Identify which cell holds the provided text, then report its [X, Y] central coordinate. 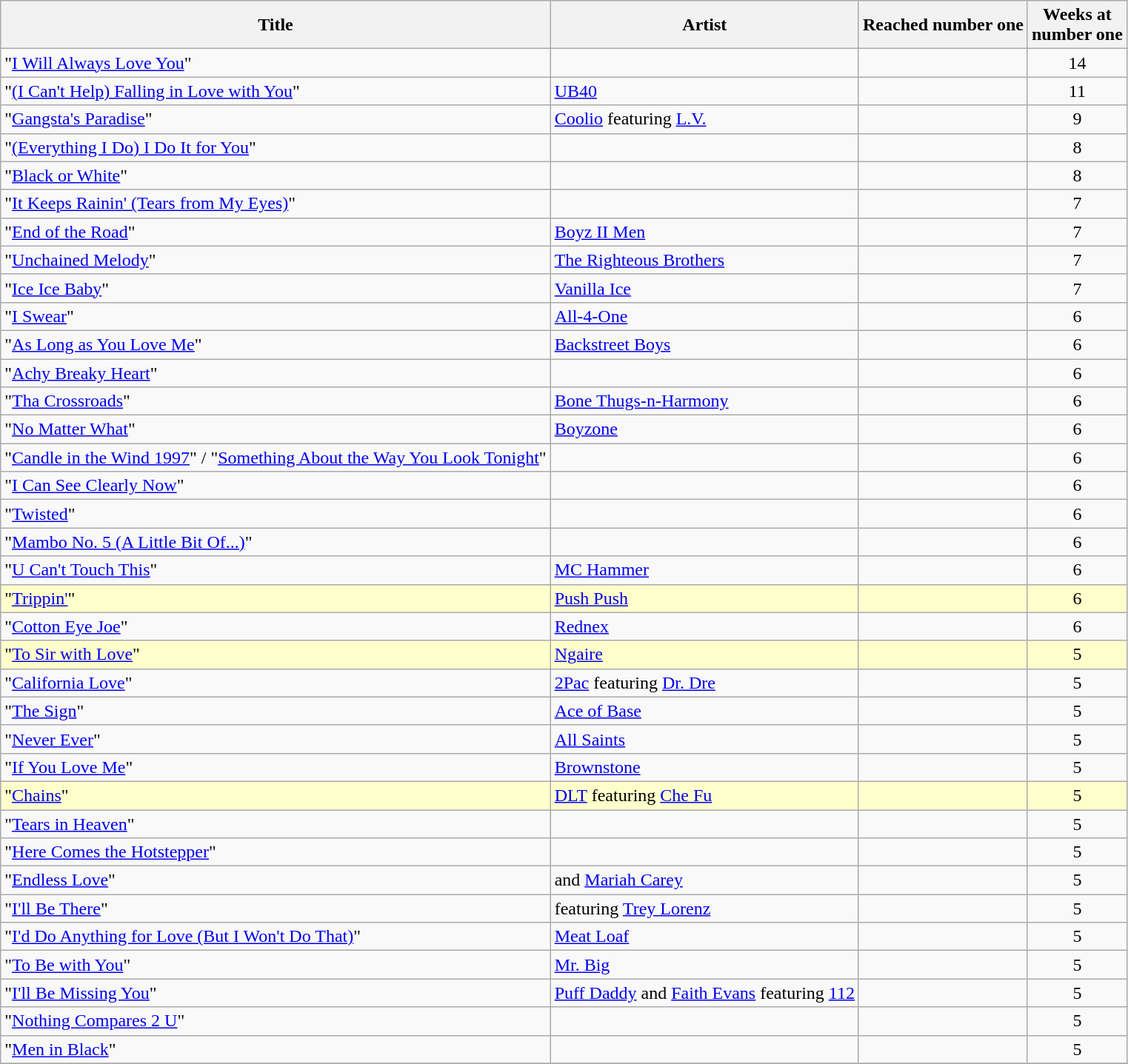
DLT featuring Che Fu [704, 795]
Vanilla Ice [704, 288]
Title [276, 25]
11 [1077, 91]
14 [1077, 63]
"Trippin'" [276, 598]
"The Sign" [276, 711]
"Candle in the Wind 1997" / "Something About the Way You Look Tonight" [276, 458]
"I Swear" [276, 316]
2Pac featuring Dr. Dre [704, 683]
"I'll Be Missing You" [276, 993]
"Chains" [276, 795]
"California Love" [276, 683]
Backstreet Boys [704, 344]
"I'll Be There" [276, 909]
"Endless Love" [276, 880]
"If You Love Me" [276, 767]
"(I Can't Help) Falling in Love with You" [276, 91]
All Saints [704, 739]
Mr. Big [704, 965]
Ngaire [704, 655]
Puff Daddy and Faith Evans featuring 112 [704, 993]
"Men in Black" [276, 1049]
"I Can See Clearly Now" [276, 486]
"Never Ever" [276, 739]
9 [1077, 119]
Reached number one [943, 25]
Meat Loaf [704, 937]
"I'd Do Anything for Love (But I Won't Do That)" [276, 937]
"Ice Ice Baby" [276, 288]
Coolio featuring L.V. [704, 119]
UB40 [704, 91]
Rednex [704, 626]
"I Will Always Love You" [276, 63]
MC Hammer [704, 570]
"As Long as You Love Me" [276, 344]
Artist [704, 25]
Weeks atnumber one [1077, 25]
"U Can't Touch This" [276, 570]
featuring Trey Lorenz [704, 909]
Bone Thugs-n-Harmony [704, 401]
"Achy Breaky Heart" [276, 372]
and Mariah Carey [704, 880]
"To Sir with Love" [276, 655]
"Mambo No. 5 (A Little Bit Of...)" [276, 542]
"No Matter What" [276, 429]
The Righteous Brothers [704, 260]
"Tears in Heaven" [276, 824]
"Unchained Melody" [276, 260]
All-4-One [704, 316]
"Black or White" [276, 175]
"End of the Road" [276, 232]
"Nothing Compares 2 U" [276, 1021]
"Twisted" [276, 514]
"Here Comes the Hotstepper" [276, 852]
"Cotton Eye Joe" [276, 626]
Ace of Base [704, 711]
Push Push [704, 598]
Boyz II Men [704, 232]
"To Be with You" [276, 965]
"Gangsta's Paradise" [276, 119]
"It Keeps Rainin' (Tears from My Eyes)" [276, 204]
"(Everything I Do) I Do It for You" [276, 147]
Brownstone [704, 767]
"Tha Crossroads" [276, 401]
Boyzone [704, 429]
